Find where the given text appears and provide that cell's center as [X, Y] coordinate. 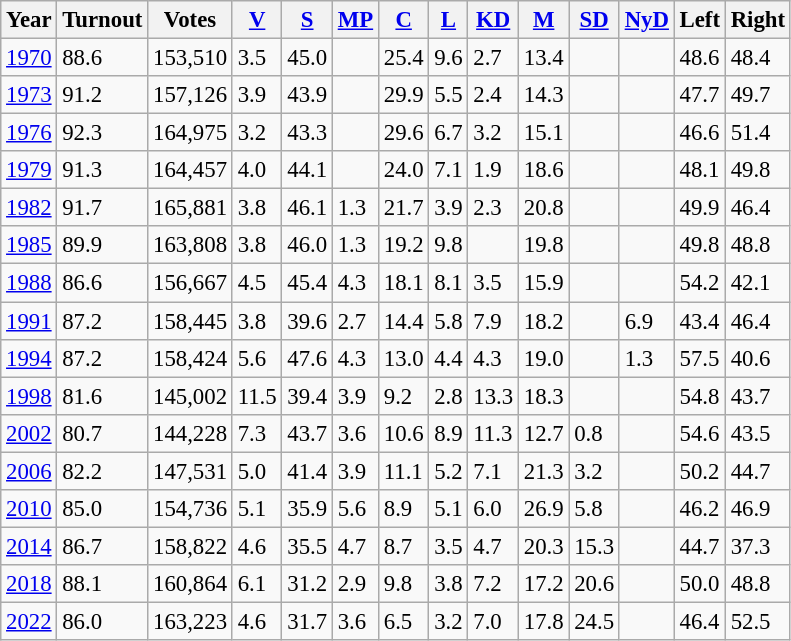
156,667 [190, 283]
158,445 [190, 321]
37.3 [758, 546]
47.7 [700, 95]
54.6 [700, 433]
29.9 [403, 95]
47.6 [307, 358]
163,808 [190, 245]
86.6 [102, 283]
46.9 [758, 509]
48.1 [700, 170]
14.3 [543, 95]
39.6 [307, 321]
19.0 [543, 358]
24.5 [594, 621]
29.6 [403, 133]
1998 [29, 396]
45.0 [307, 58]
6.0 [493, 509]
164,975 [190, 133]
1.9 [493, 170]
145,002 [190, 396]
21.7 [403, 208]
91.2 [102, 95]
V [257, 20]
7.2 [493, 584]
10.6 [403, 433]
147,531 [190, 471]
43.4 [700, 321]
1973 [29, 95]
2022 [29, 621]
52.5 [758, 621]
11.3 [493, 433]
46.2 [700, 509]
2.4 [493, 95]
5.5 [448, 95]
1982 [29, 208]
18.3 [543, 396]
54.2 [700, 283]
7.3 [257, 433]
15.3 [594, 546]
12.7 [543, 433]
20.3 [543, 546]
50.2 [700, 471]
17.2 [543, 584]
49.7 [758, 95]
80.7 [102, 433]
86.0 [102, 621]
19.8 [543, 245]
1979 [29, 170]
163,223 [190, 621]
158,424 [190, 358]
91.7 [102, 208]
43.5 [758, 433]
40.6 [758, 358]
57.5 [700, 358]
2006 [29, 471]
2014 [29, 546]
6.9 [646, 321]
2010 [29, 509]
164,457 [190, 170]
Turnout [102, 20]
1991 [29, 321]
Left [700, 20]
154,736 [190, 509]
50.0 [700, 584]
2018 [29, 584]
1970 [29, 58]
Year [29, 20]
48.6 [700, 58]
20.6 [594, 584]
2002 [29, 433]
Right [758, 20]
9.2 [403, 396]
13.3 [493, 396]
153,510 [190, 58]
15.9 [543, 283]
91.3 [102, 170]
1985 [29, 245]
6.5 [403, 621]
8.7 [403, 546]
89.9 [102, 245]
35.5 [307, 546]
C [403, 20]
51.4 [758, 133]
2.9 [355, 584]
46.1 [307, 208]
44.1 [307, 170]
M [543, 20]
165,881 [190, 208]
S [307, 20]
18.1 [403, 283]
2.3 [493, 208]
L [448, 20]
45.4 [307, 283]
157,126 [190, 95]
21.3 [543, 471]
86.7 [102, 546]
4.0 [257, 170]
43.3 [307, 133]
5.2 [448, 471]
8.1 [448, 283]
92.3 [102, 133]
4.5 [257, 283]
1994 [29, 358]
88.1 [102, 584]
158,822 [190, 546]
13.0 [403, 358]
48.4 [758, 58]
35.9 [307, 509]
0.8 [594, 433]
26.9 [543, 509]
39.4 [307, 396]
11.5 [257, 396]
1988 [29, 283]
5.0 [257, 471]
18.6 [543, 170]
11.1 [403, 471]
31.7 [307, 621]
7.0 [493, 621]
46.0 [307, 245]
NyD [646, 20]
6.7 [448, 133]
43.9 [307, 95]
9.6 [448, 58]
4.4 [448, 358]
88.6 [102, 58]
2.8 [448, 396]
13.4 [543, 58]
144,228 [190, 433]
15.1 [543, 133]
17.8 [543, 621]
7.9 [493, 321]
19.2 [403, 245]
MP [355, 20]
41.4 [307, 471]
20.8 [543, 208]
Votes [190, 20]
81.6 [102, 396]
6.1 [257, 584]
54.8 [700, 396]
42.1 [758, 283]
46.6 [700, 133]
82.2 [102, 471]
85.0 [102, 509]
SD [594, 20]
31.2 [307, 584]
1976 [29, 133]
49.9 [700, 208]
24.0 [403, 170]
160,864 [190, 584]
18.2 [543, 321]
14.4 [403, 321]
25.4 [403, 58]
KD [493, 20]
